Find where the given text appears and provide that cell's center as (X, Y) coordinate. 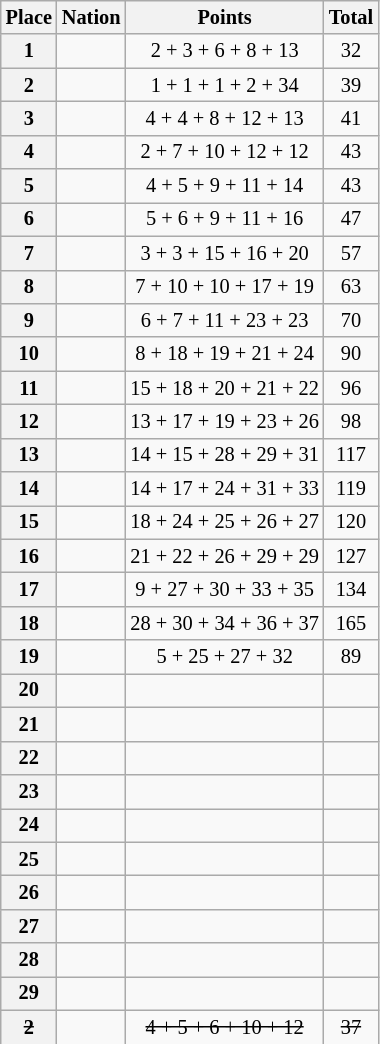
29 (29, 993)
70 (351, 320)
6 (29, 219)
7 + 10 + 10 + 17 + 19 (224, 287)
41 (351, 118)
1 (29, 51)
25 (29, 859)
9 (29, 320)
Total (351, 17)
17 (29, 589)
24 (29, 825)
57 (351, 253)
14 (29, 489)
2 + 3 + 6 + 8 + 13 (224, 51)
4 + 5 + 6 + 10 + 12 (224, 1027)
8 (29, 287)
22 (29, 758)
7 (29, 253)
2 + 7 + 10 + 12 + 12 (224, 152)
15 (29, 522)
4 (29, 152)
32 (351, 51)
Points (224, 17)
12 (29, 421)
6 + 7 + 11 + 23 + 23 (224, 320)
14 + 17 + 24 + 31 + 33 (224, 489)
13 (29, 455)
26 (29, 892)
127 (351, 556)
120 (351, 522)
1 + 1 + 1 + 2 + 34 (224, 85)
19 (29, 657)
3 + 3 + 15 + 16 + 20 (224, 253)
37 (351, 1027)
9 + 27 + 30 + 33 + 35 (224, 589)
27 (29, 926)
165 (351, 623)
23 (29, 791)
3 (29, 118)
98 (351, 421)
15 + 18 + 20 + 21 + 22 (224, 388)
14 + 15 + 28 + 29 + 31 (224, 455)
5 + 6 + 9 + 11 + 16 (224, 219)
18 (29, 623)
4 + 5 + 9 + 11 + 14 (224, 186)
21 + 22 + 26 + 29 + 29 (224, 556)
11 (29, 388)
21 (29, 724)
63 (351, 287)
39 (351, 85)
134 (351, 589)
16 (29, 556)
28 + 30 + 34 + 36 + 37 (224, 623)
90 (351, 354)
4 + 4 + 8 + 12 + 13 (224, 118)
18 + 24 + 25 + 26 + 27 (224, 522)
13 + 17 + 19 + 23 + 26 (224, 421)
8 + 18 + 19 + 21 + 24 (224, 354)
117 (351, 455)
10 (29, 354)
20 (29, 690)
28 (29, 960)
5 (29, 186)
96 (351, 388)
119 (351, 489)
Place (29, 17)
47 (351, 219)
5 + 25 + 27 + 32 (224, 657)
Nation (92, 17)
89 (351, 657)
